Capture the cell that displays the provided text and extract its [X, Y] central coordinate. 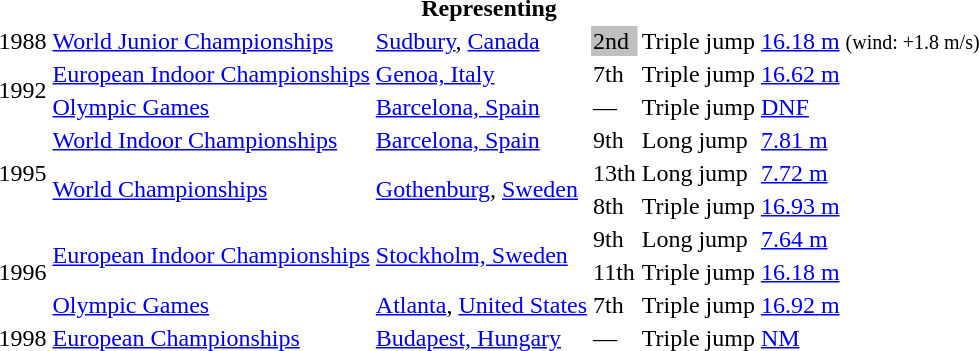
8th [615, 206]
— [615, 107]
Gothenburg, Sweden [481, 190]
Stockholm, Sweden [481, 256]
World Championships [211, 190]
13th [615, 173]
2nd [615, 41]
World Indoor Championships [211, 140]
Sudbury, Canada [481, 41]
World Junior Championships [211, 41]
Genoa, Italy [481, 74]
Atlanta, United States [481, 305]
11th [615, 272]
